Extract the (X, Y) coordinate from the center of the cell holding the provided text.  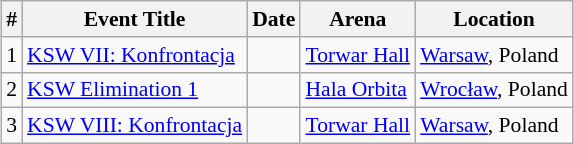
Hala Orbita (358, 90)
KSW VII: Konfrontacja (134, 55)
Location (494, 19)
Date (274, 19)
1 (12, 55)
# (12, 19)
KSW VIII: Konfrontacja (134, 126)
2 (12, 90)
Wrocław, Poland (494, 90)
KSW Elimination 1 (134, 90)
Arena (358, 19)
Event Title (134, 19)
3 (12, 126)
